Capture the cell that displays the provided text and extract its [X, Y] central coordinate. 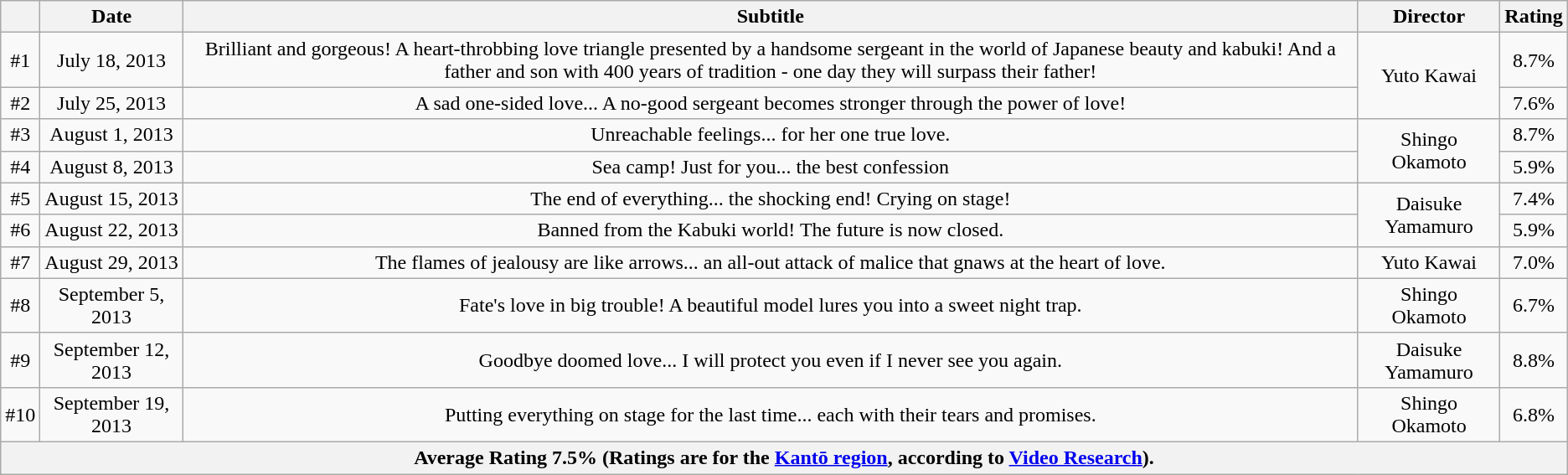
August 22, 2013 [111, 230]
September 19, 2013 [111, 414]
#9 [20, 360]
#8 [20, 305]
Average Rating 7.5% (Ratings are for the Kantō region, according to Video Research). [784, 457]
#3 [20, 135]
July 18, 2013 [111, 60]
The flames of jealousy are like arrows... an all-out attack of malice that gnaws at the heart of love. [771, 262]
August 15, 2013 [111, 199]
Putting everything on stage for the last time... each with their tears and promises. [771, 414]
July 25, 2013 [111, 103]
Fate's love in big trouble! A beautiful model lures you into a sweet night trap. [771, 305]
Rating [1534, 17]
#1 [20, 60]
6.8% [1534, 414]
#10 [20, 414]
Banned from the Kabuki world! The future is now closed. [771, 230]
Director [1429, 17]
7.0% [1534, 262]
September 12, 2013 [111, 360]
August 1, 2013 [111, 135]
A sad one-sided love... A no-good sergeant becomes stronger through the power of love! [771, 103]
#6 [20, 230]
#4 [20, 167]
The end of everything... the shocking end! Crying on stage! [771, 199]
Date [111, 17]
#2 [20, 103]
Subtitle [771, 17]
6.7% [1534, 305]
7.4% [1534, 199]
Goodbye doomed love... I will protect you even if I never see you again. [771, 360]
August 8, 2013 [111, 167]
Sea camp! Just for you... the best confession [771, 167]
#7 [20, 262]
August 29, 2013 [111, 262]
8.8% [1534, 360]
#5 [20, 199]
7.6% [1534, 103]
September 5, 2013 [111, 305]
Unreachable feelings... for her one true love. [771, 135]
